For the text-containing cell, return its midpoint in [x, y] coordinate format. 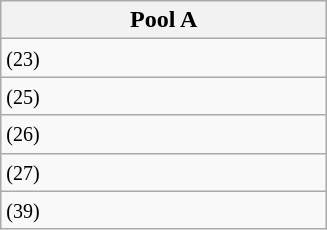
(27) [164, 172]
(25) [164, 96]
Pool A [164, 20]
(23) [164, 58]
(26) [164, 134]
(39) [164, 210]
